For the text-containing cell, return its midpoint in (x, y) coordinate format. 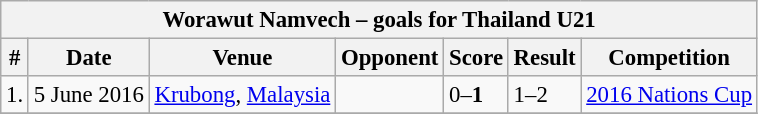
Krubong, Malaysia (242, 95)
Opponent (390, 58)
5 June 2016 (88, 95)
Date (88, 58)
2016 Nations Cup (669, 95)
1. (15, 95)
Venue (242, 58)
0–1 (476, 95)
Score (476, 58)
Worawut Namvech – goals for Thailand U21 (380, 20)
Result (544, 58)
Competition (669, 58)
1–2 (544, 95)
# (15, 58)
